From the cell containing the given text, extract its center point as [X, Y] coordinate. 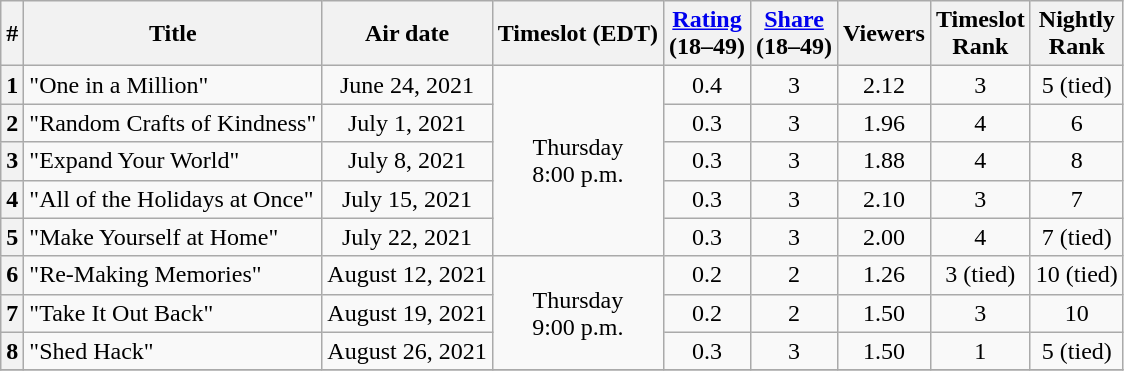
10 (tied) [1076, 275]
July 15, 2021 [407, 199]
Share(18–49) [794, 34]
5 [12, 237]
"Expand Your World" [173, 161]
2.10 [884, 199]
Viewers [884, 34]
"Take It Out Back" [173, 313]
2.00 [884, 237]
July 22, 2021 [407, 237]
"Re-Making Memories" [173, 275]
# [12, 34]
"All of the Holidays at Once" [173, 199]
"Make Yourself at Home" [173, 237]
3 (tied) [980, 275]
Rating(18–49) [706, 34]
July 1, 2021 [407, 123]
10 [1076, 313]
TimeslotRank [980, 34]
Air date [407, 34]
August 12, 2021 [407, 275]
"Random Crafts of Kindness" [173, 123]
2.12 [884, 85]
Thursday 9:00 p.m. [578, 313]
7 (tied) [1076, 237]
1.96 [884, 123]
July 8, 2021 [407, 161]
"Shed Hack" [173, 351]
1.26 [884, 275]
August 19, 2021 [407, 313]
June 24, 2021 [407, 85]
August 26, 2021 [407, 351]
Title [173, 34]
1.88 [884, 161]
Timeslot (EDT) [578, 34]
"One in a Million" [173, 85]
0.4 [706, 85]
NightlyRank [1076, 34]
Thursday 8:00 p.m. [578, 161]
